Identify which cell holds the provided text, then report its [x, y] central coordinate. 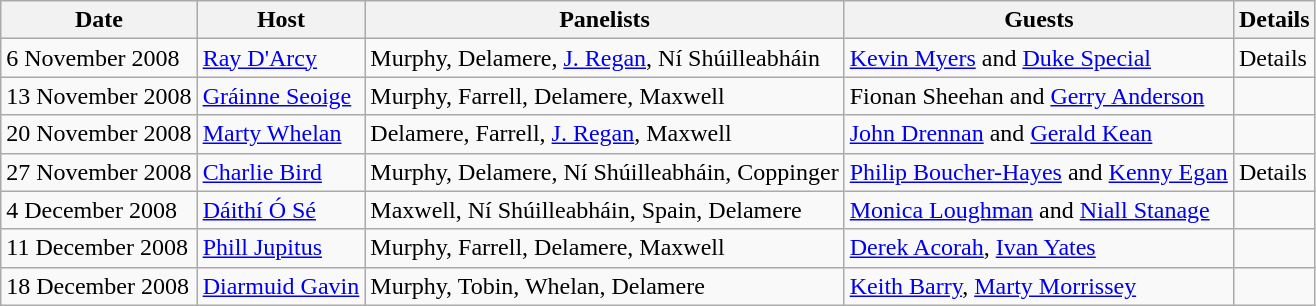
Keith Barry, Marty Morrissey [1038, 286]
Murphy, Delamere, Ní Shúilleabháin, Coppinger [604, 172]
20 November 2008 [99, 134]
Monica Loughman and Niall Stanage [1038, 210]
Phill Jupitus [281, 248]
John Drennan and Gerald Kean [1038, 134]
4 December 2008 [99, 210]
27 November 2008 [99, 172]
Maxwell, Ní Shúilleabháin, Spain, Delamere [604, 210]
Diarmuid Gavin [281, 286]
Charlie Bird [281, 172]
Host [281, 20]
Fionan Sheehan and Gerry Anderson [1038, 96]
Dáithí Ó Sé [281, 210]
Marty Whelan [281, 134]
Ray D'Arcy [281, 58]
13 November 2008 [99, 96]
Date [99, 20]
Murphy, Tobin, Whelan, Delamere [604, 286]
Gráinne Seoige [281, 96]
Derek Acorah, Ivan Yates [1038, 248]
Philip Boucher-Hayes and Kenny Egan [1038, 172]
Kevin Myers and Duke Special [1038, 58]
Guests [1038, 20]
Panelists [604, 20]
18 December 2008 [99, 286]
Murphy, Delamere, J. Regan, Ní Shúilleabháin [604, 58]
11 December 2008 [99, 248]
6 November 2008 [99, 58]
Delamere, Farrell, J. Regan, Maxwell [604, 134]
